Find where the given text appears and provide that cell's center as [x, y] coordinate. 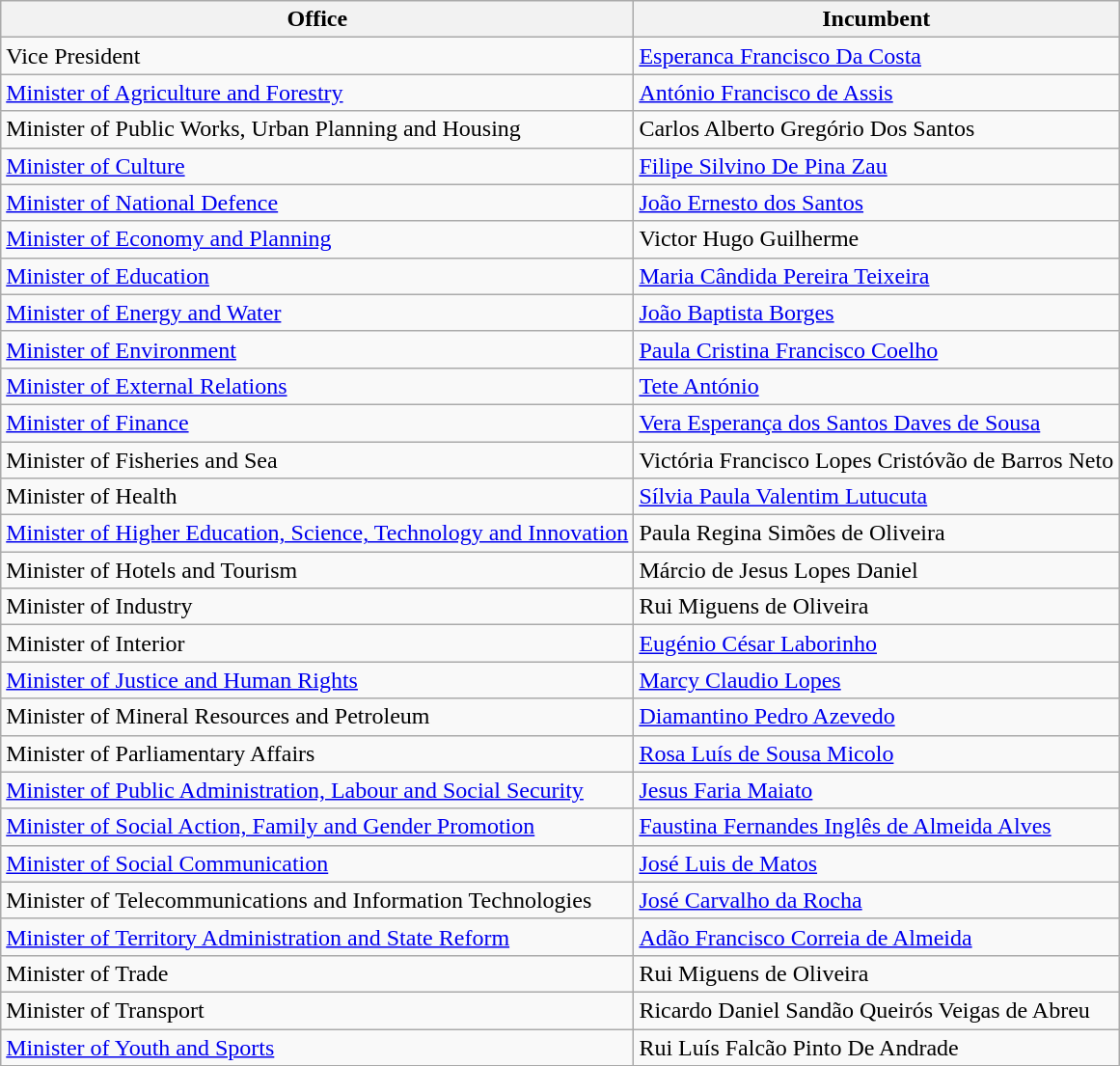
Office [317, 19]
João Baptista Borges [876, 313]
Ricardo Daniel Sandão Queirós Veigas de Abreu [876, 1010]
Incumbent [876, 19]
Minister of Fisheries and Sea [317, 460]
Minister of Youth and Sports [317, 1047]
Jesus Faria Maiato [876, 790]
Minister of Economy and Planning [317, 239]
Minister of Culture [317, 166]
Victor Hugo Guilherme [876, 239]
Eugénio César Laborinho [876, 643]
Minister of Public Administration, Labour and Social Security [317, 790]
Esperanca Francisco Da Costa [876, 56]
Diamantino Pedro Azevedo [876, 717]
Minister of Energy and Water [317, 313]
Minister of Parliamentary Affairs [317, 753]
Maria Cândida Pereira Teixeira [876, 276]
Minister of National Defence [317, 203]
Minister of Higher Education, Science, Technology and Innovation [317, 533]
Minister of Social Action, Family and Gender Promotion [317, 827]
José Luis de Matos [876, 863]
Paula Regina Simões de Oliveira [876, 533]
António Francisco de Assis [876, 93]
Minister of Mineral Resources and Petroleum [317, 717]
Minister of Industry [317, 607]
Victória Francisco Lopes Cristóvão de Barros Neto [876, 460]
Minister of Trade [317, 973]
Adão Francisco Correia de Almeida [876, 937]
José Carvalho da Rocha [876, 900]
Minister of Agriculture and Forestry [317, 93]
Minister of Justice and Human Rights [317, 680]
Minister of Transport [317, 1010]
Vera Esperança dos Santos Daves de Sousa [876, 423]
Carlos Alberto Gregório Dos Santos [876, 129]
Vice President [317, 56]
João Ernesto dos Santos [876, 203]
Tete António [876, 386]
Marcy Claudio Lopes [876, 680]
Minister of Finance [317, 423]
Minister of Social Communication [317, 863]
Minister of Education [317, 276]
Minister of Hotels and Tourism [317, 570]
Rui Luís Falcão Pinto De Andrade [876, 1047]
Minister of Public Works, Urban Planning and Housing [317, 129]
Minister of Interior [317, 643]
Minister of Health [317, 497]
Paula Cristina Francisco Coelho [876, 349]
Filipe Silvino De Pina Zau [876, 166]
Márcio de Jesus Lopes Daniel [876, 570]
Minister of External Relations [317, 386]
Minister of Environment [317, 349]
Sílvia Paula Valentim Lutucuta [876, 497]
Minister of Territory Administration and State Reform [317, 937]
Rosa Luís de Sousa Micolo [876, 753]
Minister of Telecommunications and Information Technologies [317, 900]
Faustina Fernandes Inglês de Almeida Alves [876, 827]
